Search for the cell housing the specified text and yield its [x, y] center coordinate. 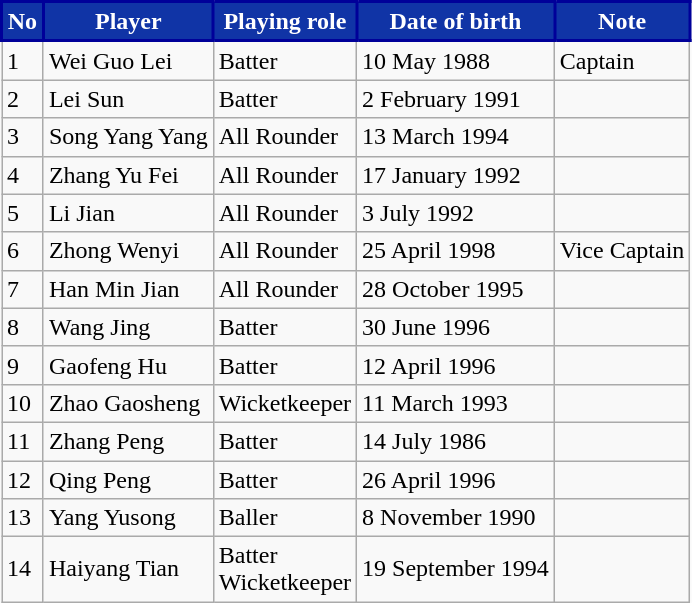
13 March 1994 [456, 137]
2 [23, 99]
26 April 1996 [456, 479]
28 October 1995 [456, 289]
12 [23, 479]
Zhong Wenyi [128, 251]
Baller [284, 518]
13 [23, 518]
5 [23, 213]
Zhang Peng [128, 441]
Han Min Jian [128, 289]
14 July 1986 [456, 441]
Captain [622, 60]
Vice Captain [622, 251]
Playing role [284, 22]
Song Yang Yang [128, 137]
Haiyang Tian [128, 570]
8 [23, 327]
Li Jian [128, 213]
Wang Jing [128, 327]
Note [622, 22]
Qing Peng [128, 479]
6 [23, 251]
3 July 1992 [456, 213]
Zhao Gaosheng [128, 403]
30 June 1996 [456, 327]
Player [128, 22]
19 September 1994 [456, 570]
10 May 1988 [456, 60]
Gaofeng Hu [128, 365]
Yang Yusong [128, 518]
1 [23, 60]
17 January 1992 [456, 175]
2 February 1991 [456, 99]
10 [23, 403]
4 [23, 175]
Zhang Yu Fei [128, 175]
25 April 1998 [456, 251]
BatterWicketkeeper [284, 570]
9 [23, 365]
Lei Sun [128, 99]
Date of birth [456, 22]
12 April 1996 [456, 365]
14 [23, 570]
11 March 1993 [456, 403]
Wicketkeeper [284, 403]
11 [23, 441]
No [23, 22]
7 [23, 289]
Wei Guo Lei [128, 60]
3 [23, 137]
8 November 1990 [456, 518]
